Output the (x, y) coordinate of the center of the cell containing the given text.  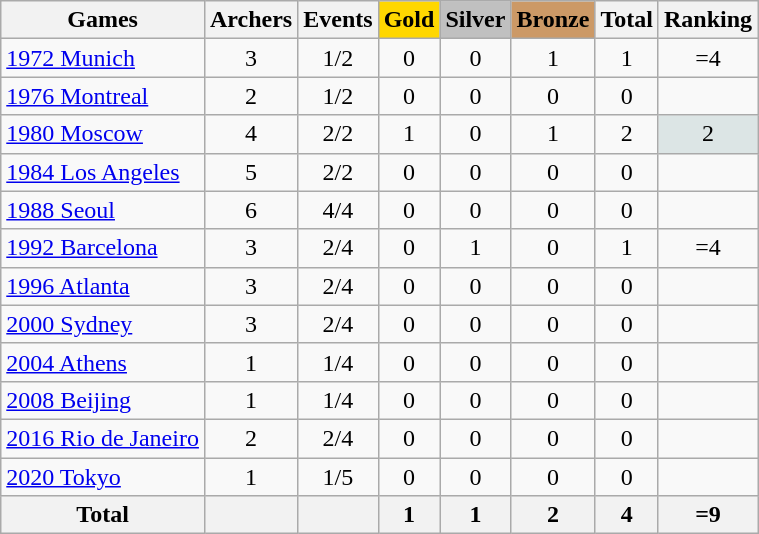
1992 Barcelona (103, 248)
2004 Athens (103, 362)
1980 Moscow (103, 134)
Gold (409, 20)
Bronze (553, 20)
Events (338, 20)
5 (250, 172)
=9 (708, 515)
1996 Atlanta (103, 286)
2000 Sydney (103, 324)
Archers (250, 20)
2016 Rio de Janeiro (103, 438)
6 (250, 210)
Silver (476, 20)
2020 Tokyo (103, 477)
1988 Seoul (103, 210)
1/5 (338, 477)
2008 Beijing (103, 400)
1972 Munich (103, 58)
Ranking (708, 20)
1976 Montreal (103, 96)
Games (103, 20)
1984 Los Angeles (103, 172)
4/4 (338, 210)
